Return the [X, Y] coordinate for the center point of the cell that contains the specified text.  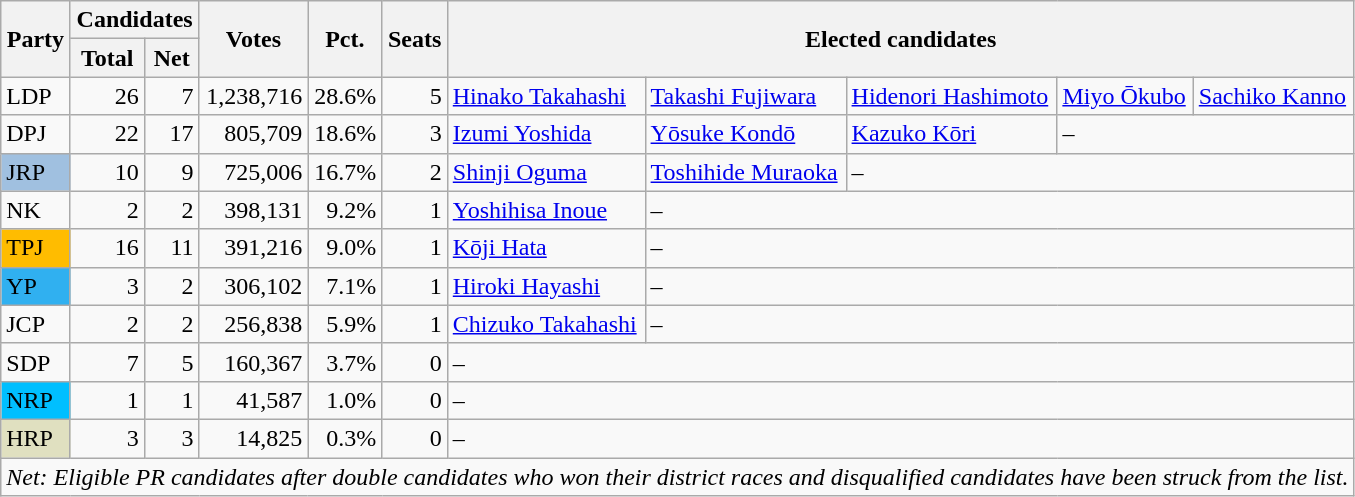
391,216 [254, 248]
Hiroki Hayashi [546, 286]
Izumi Yoshida [546, 134]
Elected candidates [900, 39]
9 [172, 172]
Sachiko Kanno [1274, 96]
Pct. [345, 39]
1,238,716 [254, 96]
Chizuko Takahashi [546, 324]
16 [107, 248]
9.2% [345, 210]
17 [172, 134]
Kōji Hata [546, 248]
Kazuko Kōri [952, 134]
Party [36, 39]
5.9% [345, 324]
16.7% [345, 172]
Candidates [134, 20]
11 [172, 248]
7.1% [345, 286]
3.7% [345, 362]
Miyo Ōkubo [1125, 96]
256,838 [254, 324]
NRP [36, 400]
JCP [36, 324]
Hinako Takahashi [546, 96]
0.3% [345, 438]
805,709 [254, 134]
28.6% [345, 96]
HRP [36, 438]
9.0% [345, 248]
18.6% [345, 134]
160,367 [254, 362]
Seats [414, 39]
725,006 [254, 172]
LDP [36, 96]
Votes [254, 39]
306,102 [254, 286]
Toshihide Muraoka [746, 172]
NK [36, 210]
22 [107, 134]
10 [107, 172]
YP [36, 286]
41,587 [254, 400]
TPJ [36, 248]
SDP [36, 362]
DPJ [36, 134]
1.0% [345, 400]
14,825 [254, 438]
26 [107, 96]
Net [172, 58]
398,131 [254, 210]
Net: Eligible PR candidates after double candidates who won their district races and disqualified candidates have been struck from the list. [678, 477]
Shinji Oguma [546, 172]
Yoshihisa Inoue [546, 210]
Takashi Fujiwara [746, 96]
JRP [36, 172]
Yōsuke Kondō [746, 134]
Total [107, 58]
Hidenori Hashimoto [952, 96]
